Pinpoint the cell where the given text exists, returning its [x, y] midpoint coordinate. 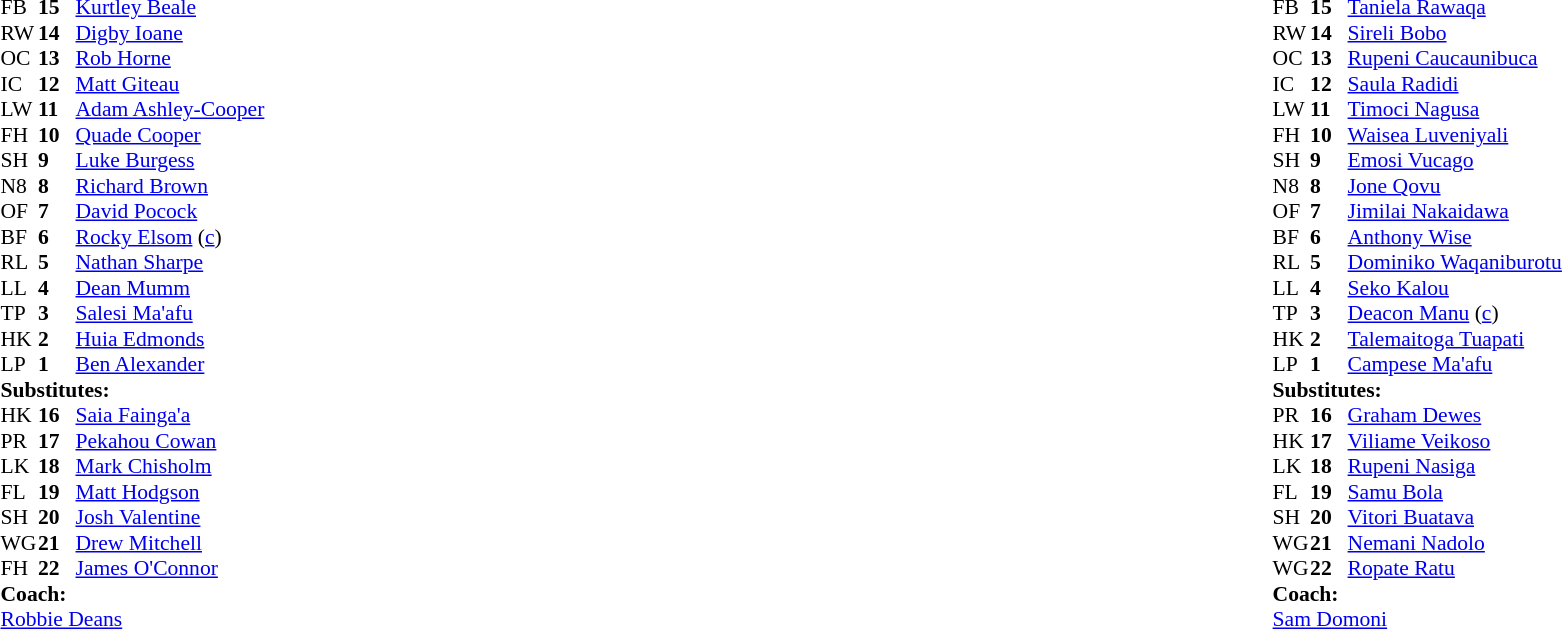
Talemaitoga Tuapati [1455, 339]
Anthony Wise [1455, 237]
Rocky Elsom (c) [170, 237]
Nemani Nadolo [1455, 543]
Matt Giteau [170, 84]
Jone Qovu [1455, 186]
Quade Cooper [170, 135]
James O'Connor [170, 569]
Saia Fainga'a [170, 415]
Salesi Ma'afu [170, 313]
David Pocock [170, 211]
Pekahou Cowan [170, 441]
Jimilai Nakaidawa [1455, 211]
Josh Valentine [170, 517]
Seko Kalou [1455, 288]
Deacon Manu (c) [1455, 313]
Viliame Veikoso [1455, 441]
Rupeni Caucaunibuca [1455, 59]
Mark Chisholm [170, 467]
Adam Ashley-Cooper [170, 109]
Nathan Sharpe [170, 263]
Saula Radidi [1455, 84]
Drew Mitchell [170, 543]
Graham Dewes [1455, 415]
Richard Brown [170, 186]
Dean Mumm [170, 288]
Digby Ioane [170, 33]
Rupeni Nasiga [1455, 467]
Sireli Bobo [1455, 33]
Huia Edmonds [170, 339]
Samu Bola [1455, 492]
Campese Ma'afu [1455, 365]
Dominiko Waqaniburotu [1455, 263]
Rob Horne [170, 59]
Matt Hodgson [170, 492]
Waisea Luveniyali [1455, 135]
Emosi Vucago [1455, 161]
Ben Alexander [170, 365]
Luke Burgess [170, 161]
Ropate Ratu [1455, 569]
Vitori Buatava [1455, 517]
Timoci Nagusa [1455, 109]
